Determine the (X, Y) coordinate at the center of the cell enclosing the given text.  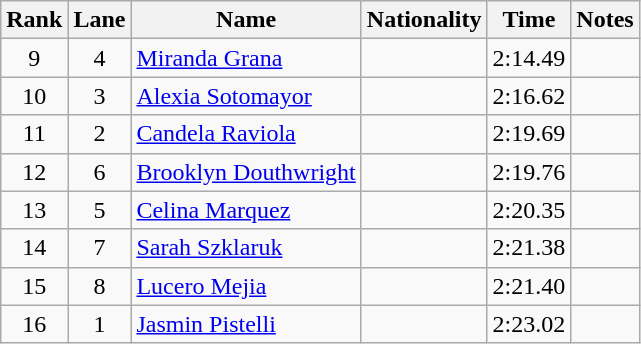
Celina Marquez (246, 210)
3 (100, 96)
12 (34, 172)
15 (34, 286)
Candela Raviola (246, 134)
16 (34, 324)
Notes (605, 20)
Nationality (424, 20)
Miranda Grana (246, 58)
8 (100, 286)
9 (34, 58)
Name (246, 20)
2:20.35 (529, 210)
Brooklyn Douthwright (246, 172)
Jasmin Pistelli (246, 324)
2:16.62 (529, 96)
2:21.40 (529, 286)
2:14.49 (529, 58)
13 (34, 210)
7 (100, 248)
Time (529, 20)
2:19.69 (529, 134)
2:21.38 (529, 248)
4 (100, 58)
11 (34, 134)
6 (100, 172)
Sarah Szklaruk (246, 248)
1 (100, 324)
Alexia Sotomayor (246, 96)
5 (100, 210)
2:19.76 (529, 172)
Lucero Mejia (246, 286)
Rank (34, 20)
2 (100, 134)
14 (34, 248)
Lane (100, 20)
10 (34, 96)
2:23.02 (529, 324)
